Return the [X, Y] coordinate for the center point of the cell that contains the specified text.  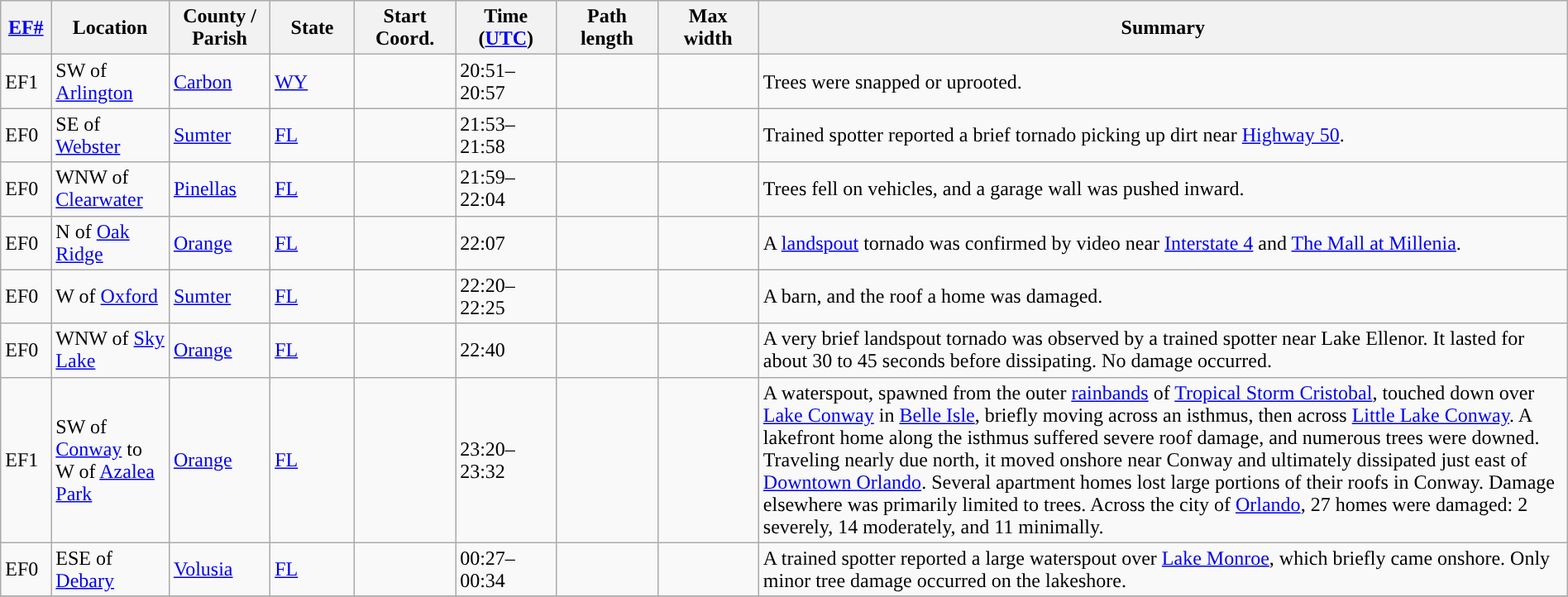
A trained spotter reported a large waterspout over Lake Monroe, which briefly came onshore. Only minor tree damage occurred on the lakeshore. [1163, 569]
00:27–00:34 [506, 569]
SW of Arlington [111, 81]
Time (UTC) [506, 28]
SE of Webster [111, 136]
WNW of Sky Lake [111, 351]
22:40 [506, 351]
A barn, and the roof a home was damaged. [1163, 296]
21:53–21:58 [506, 136]
N of Oak Ridge [111, 243]
Carbon [219, 81]
SW of Conway to W of Azalea Park [111, 460]
WNW of Clearwater [111, 189]
Max width [708, 28]
Volusia [219, 569]
State [313, 28]
Pinellas [219, 189]
Location [111, 28]
21:59–22:04 [506, 189]
ESE of Debary [111, 569]
Start Coord. [404, 28]
20:51–20:57 [506, 81]
EF# [26, 28]
W of Oxford [111, 296]
WY [313, 81]
Trees were snapped or uprooted. [1163, 81]
County / Parish [219, 28]
Trained spotter reported a brief tornado picking up dirt near Highway 50. [1163, 136]
23:20–23:32 [506, 460]
22:07 [506, 243]
A landspout tornado was confirmed by video near Interstate 4 and The Mall at Millenia. [1163, 243]
Summary [1163, 28]
Trees fell on vehicles, and a garage wall was pushed inward. [1163, 189]
22:20–22:25 [506, 296]
Path length [607, 28]
